For the text-containing cell, return its midpoint in [X, Y] coordinate format. 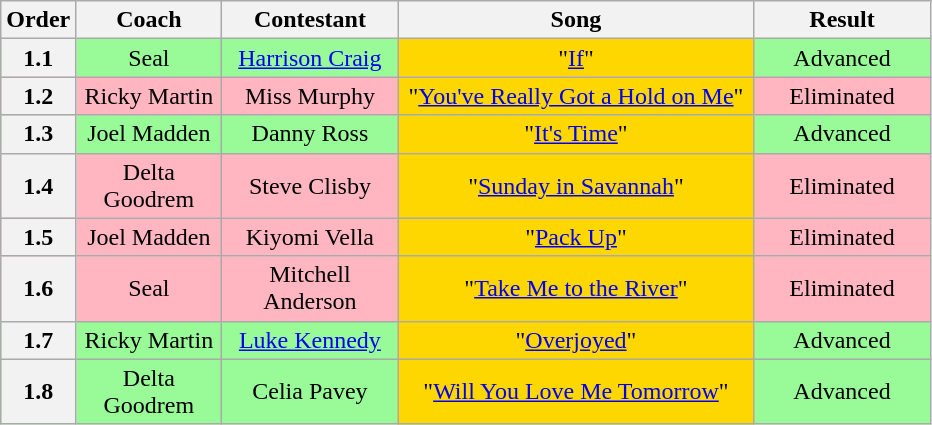
1.4 [38, 186]
Mitchell Anderson [310, 288]
1.6 [38, 288]
Celia Pavey [310, 392]
Contestant [310, 20]
1.8 [38, 392]
1.7 [38, 340]
Order [38, 20]
Coach [149, 20]
Kiyomi Vella [310, 237]
Result [842, 20]
"It's Time" [576, 134]
"Sunday in Savannah" [576, 186]
Danny Ross [310, 134]
1.2 [38, 96]
"Overjoyed" [576, 340]
Harrison Craig [310, 58]
Steve Clisby [310, 186]
"You've Really Got a Hold on Me" [576, 96]
"Take Me to the River" [576, 288]
1.1 [38, 58]
"Pack Up" [576, 237]
1.5 [38, 237]
"Will You Love Me Tomorrow" [576, 392]
"If" [576, 58]
Luke Kennedy [310, 340]
Miss Murphy [310, 96]
Song [576, 20]
1.3 [38, 134]
